Scan for the cell matching the given text and deliver its [x, y] coordinate at center. 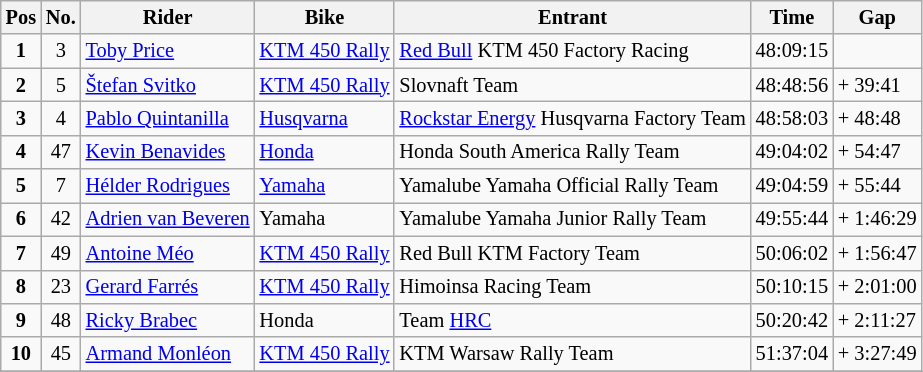
48:58:03 [792, 118]
42 [61, 219]
1 [21, 51]
Toby Price [168, 51]
Rockstar Energy Husqvarna Factory Team [572, 118]
Slovnaft Team [572, 85]
Yamalube Yamaha Official Rally Team [572, 186]
Red Bull KTM 450 Factory Racing [572, 51]
8 [21, 287]
48:48:56 [792, 85]
No. [61, 17]
+ 48:48 [878, 118]
2 [21, 85]
Pablo Quintanilla [168, 118]
Time [792, 17]
50:06:02 [792, 253]
Team HRC [572, 320]
Štefan Svitko [168, 85]
48:09:15 [792, 51]
45 [61, 354]
Kevin Benavides [168, 152]
48 [61, 320]
Honda South America Rally Team [572, 152]
Yamalube Yamaha Junior Rally Team [572, 219]
Himoinsa Racing Team [572, 287]
50:10:15 [792, 287]
Hélder Rodrigues [168, 186]
9 [21, 320]
+ 1:46:29 [878, 219]
Husqvarna [325, 118]
49:04:02 [792, 152]
Gap [878, 17]
Red Bull KTM Factory Team [572, 253]
49:55:44 [792, 219]
49 [61, 253]
+ 39:41 [878, 85]
+ 54:47 [878, 152]
+ 2:01:00 [878, 287]
+ 55:44 [878, 186]
Armand Monléon [168, 354]
Ricky Brabec [168, 320]
+ 1:56:47 [878, 253]
Bike [325, 17]
6 [21, 219]
51:37:04 [792, 354]
Adrien van Beveren [168, 219]
+ 2:11:27 [878, 320]
47 [61, 152]
+ 3:27:49 [878, 354]
49:04:59 [792, 186]
Gerard Farrés [168, 287]
23 [61, 287]
50:20:42 [792, 320]
Rider [168, 17]
KTM Warsaw Rally Team [572, 354]
Pos [21, 17]
Antoine Méo [168, 253]
10 [21, 354]
Entrant [572, 17]
